Extract the (x, y) coordinate from the center of the cell holding the provided text.  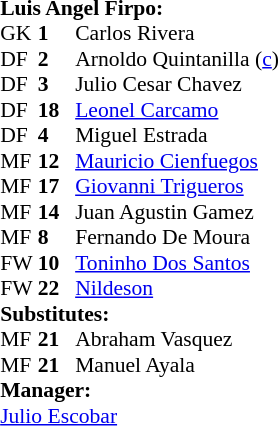
17 (57, 187)
2 (57, 59)
18 (57, 110)
GK (19, 33)
8 (57, 237)
4 (57, 135)
1 (57, 33)
22 (57, 289)
14 (57, 212)
3 (57, 85)
12 (57, 161)
10 (57, 263)
